Locate the cell with the specified text and output its (X, Y) center coordinate. 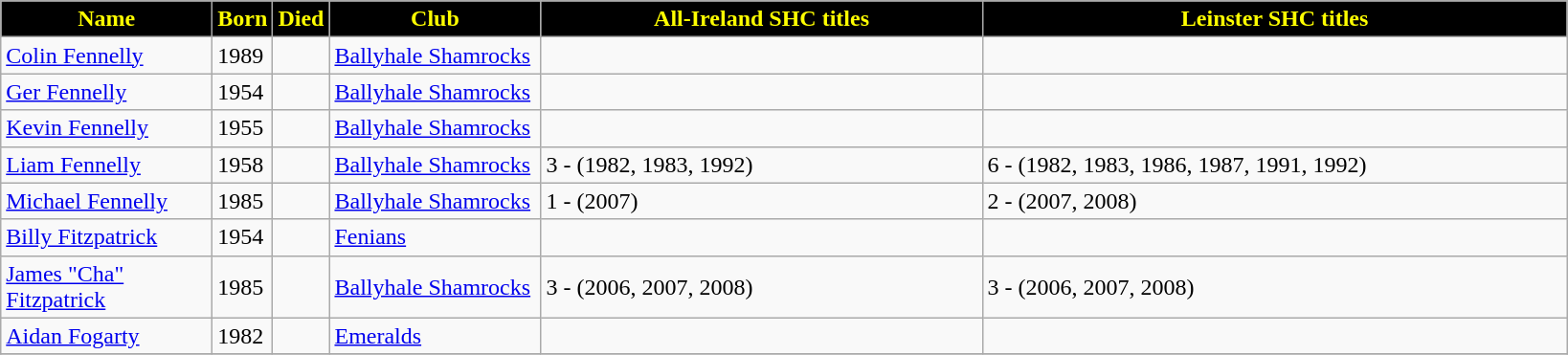
1989 (243, 55)
Leinster SHC titles (1275, 19)
Colin Fennelly (107, 55)
Liam Fennelly (107, 165)
Name (107, 19)
1 - (2007) (762, 201)
James "Cha" Fitzpatrick (107, 287)
Billy Fitzpatrick (107, 237)
2 - (2007, 2008) (1275, 201)
1955 (243, 128)
Kevin Fennelly (107, 128)
3 - (1982, 1983, 1992) (762, 165)
6 - (1982, 1983, 1986, 1987, 1991, 1992) (1275, 165)
Died (301, 19)
Aidan Fogarty (107, 336)
Michael Fennelly (107, 201)
1958 (243, 165)
Emeralds (435, 336)
Ger Fennelly (107, 92)
Born (243, 19)
Fenians (435, 237)
1982 (243, 336)
Club (435, 19)
All-Ireland SHC titles (762, 19)
